Find where the given text appears and provide that cell's center as [X, Y] coordinate. 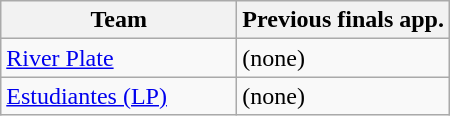
Team [119, 20]
Previous finals app. [344, 20]
River Plate [119, 58]
Estudiantes (LP) [119, 96]
